Determine the [X, Y] coordinate at the center of the cell enclosing the given text.  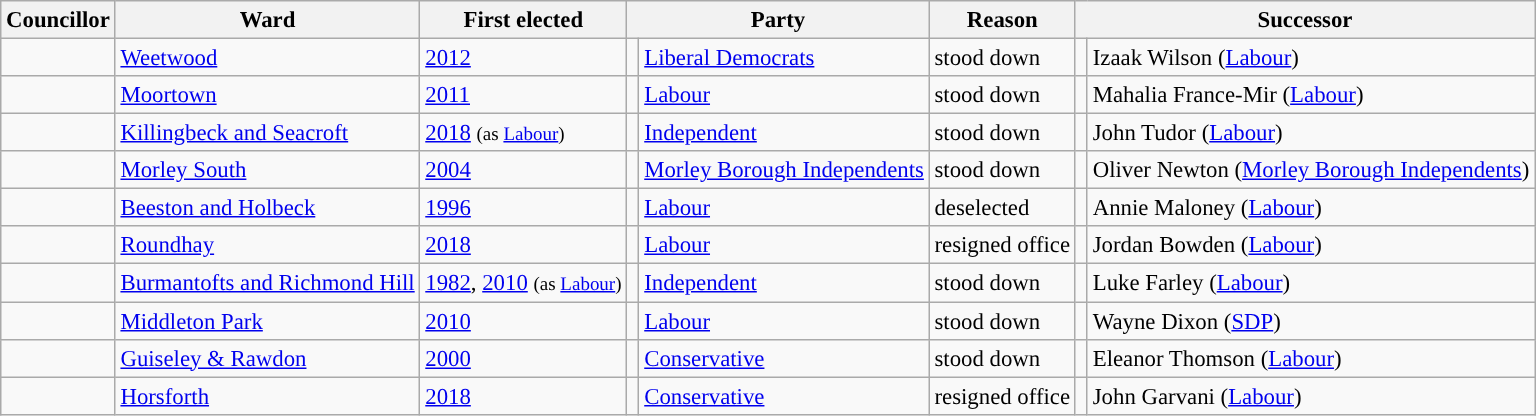
Burmantofts and Richmond Hill [268, 283]
Killingbeck and Seacroft [268, 133]
1982, 2010 (as Labour) [524, 283]
1996 [524, 208]
deselected [1002, 208]
Eleanor Thomson (Labour) [1310, 358]
Luke Farley (Labour) [1310, 283]
First elected [524, 20]
Guiseley & Rawdon [268, 358]
Reason [1002, 20]
Middleton Park [268, 321]
Oliver Newton (Morley Borough Independents) [1310, 170]
Horsforth [268, 396]
Ward [268, 20]
Mahalia France-Mir (Labour) [1310, 95]
2010 [524, 321]
Liberal Democrats [784, 58]
Successor [1304, 20]
Roundhay [268, 245]
Councillor [58, 20]
John Tudor (Labour) [1310, 133]
Annie Maloney (Labour) [1310, 208]
2011 [524, 95]
Morley South [268, 170]
2012 [524, 58]
Wayne Dixon (SDP) [1310, 321]
Jordan Bowden (Labour) [1310, 245]
Beeston and Holbeck [268, 208]
Party [778, 20]
2018 (as Labour) [524, 133]
Izaak Wilson (Labour) [1310, 58]
John Garvani (Labour) [1310, 396]
2000 [524, 358]
2004 [524, 170]
Moortown [268, 95]
Morley Borough Independents [784, 170]
Weetwood [268, 58]
